Identify which cell holds the provided text, then report its [x, y] central coordinate. 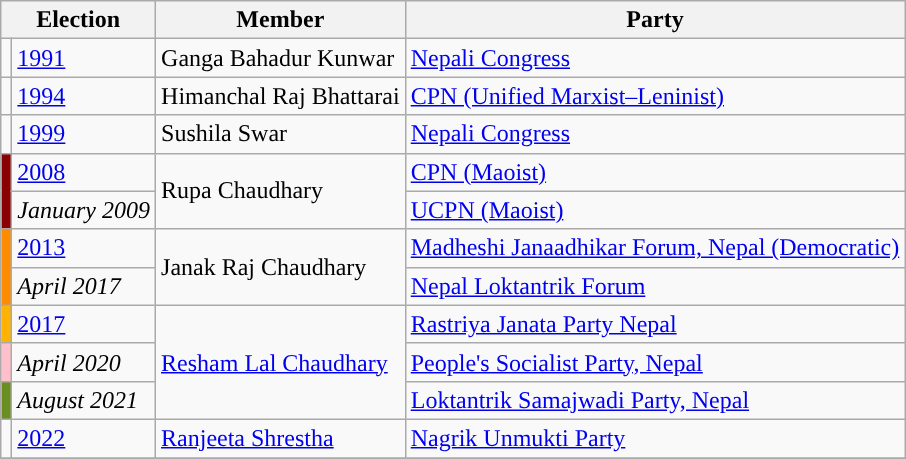
Sushila Swar [281, 134]
UCPN (Maoist) [655, 210]
2008 [84, 172]
1994 [84, 96]
Ranjeeta Shrestha [281, 438]
January 2009 [84, 210]
Madheshi Janaadhikar Forum, Nepal (Democratic) [655, 248]
Nagrik Unmukti Party [655, 438]
People's Socialist Party, Nepal [655, 362]
April 2017 [84, 286]
CPN (Maoist) [655, 172]
CPN (Unified Marxist–Leninist) [655, 96]
2022 [84, 438]
Ganga Bahadur Kunwar [281, 58]
1991 [84, 58]
Rastriya Janata Party Nepal [655, 324]
Himanchal Raj Bhattarai [281, 96]
Loktantrik Samajwadi Party, Nepal [655, 400]
Election [78, 20]
2013 [84, 248]
Rupa Chaudhary [281, 191]
2017 [84, 324]
Party [655, 20]
Nepal Loktantrik Forum [655, 286]
August 2021 [84, 400]
April 2020 [84, 362]
Resham Lal Chaudhary [281, 362]
Janak Raj Chaudhary [281, 267]
Member [281, 20]
1999 [84, 134]
